Determine the (X, Y) coordinate at the center of the cell enclosing the given text.  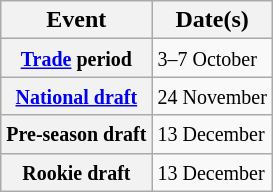
24 November (212, 96)
Pre-season draft (76, 134)
Rookie draft (76, 172)
Trade period (76, 58)
Date(s) (212, 20)
3–7 October (212, 58)
Event (76, 20)
National draft (76, 96)
